Pinpoint the cell where the given text exists, returning its [x, y] midpoint coordinate. 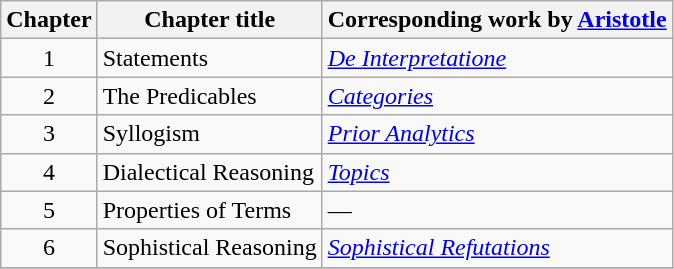
4 [49, 172]
Corresponding work by Aristotle [497, 20]
Sophistical Reasoning [210, 248]
Topics [497, 172]
3 [49, 134]
The Predicables [210, 96]
Prior Analytics [497, 134]
Dialectical Reasoning [210, 172]
Statements [210, 58]
— [497, 210]
5 [49, 210]
Categories [497, 96]
1 [49, 58]
6 [49, 248]
Syllogism [210, 134]
Sophistical Refutations [497, 248]
De Interpretatione [497, 58]
Properties of Terms [210, 210]
Chapter title [210, 20]
Chapter [49, 20]
2 [49, 96]
